Locate the cell with the specified text and output its [X, Y] center coordinate. 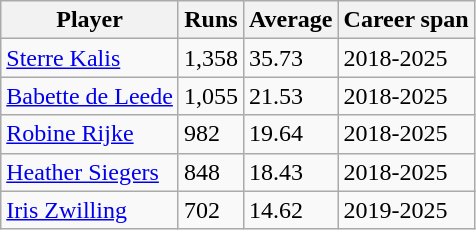
Runs [210, 20]
Babette de Leede [90, 96]
848 [210, 172]
35.73 [290, 58]
Robine Rijke [90, 134]
18.43 [290, 172]
Iris Zwilling [90, 210]
14.62 [290, 210]
Average [290, 20]
1,055 [210, 96]
Sterre Kalis [90, 58]
702 [210, 210]
2019-2025 [406, 210]
982 [210, 134]
Career span [406, 20]
Heather Siegers [90, 172]
Player [90, 20]
1,358 [210, 58]
21.53 [290, 96]
19.64 [290, 134]
